For the text-containing cell, return its midpoint in (X, Y) coordinate format. 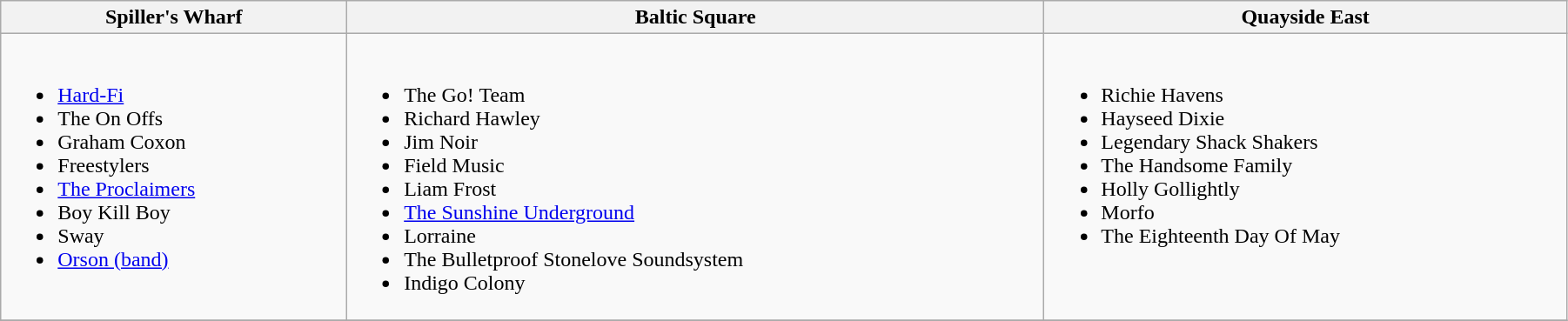
Quayside East (1305, 17)
Baltic Square (696, 17)
Richie HavensHayseed DixieLegendary Shack ShakersThe Handsome FamilyHolly GollightlyMorfoThe Eighteenth Day Of May (1305, 177)
Spiller's Wharf (174, 17)
Hard-FiThe On OffsGraham CoxonFreestylersThe ProclaimersBoy Kill BoySwayOrson (band) (174, 177)
The Go! TeamRichard HawleyJim NoirField MusicLiam FrostThe Sunshine UndergroundLorraineThe Bulletproof Stonelove SoundsystemIndigo Colony (696, 177)
